Pinpoint the cell where the given text exists, returning its [x, y] midpoint coordinate. 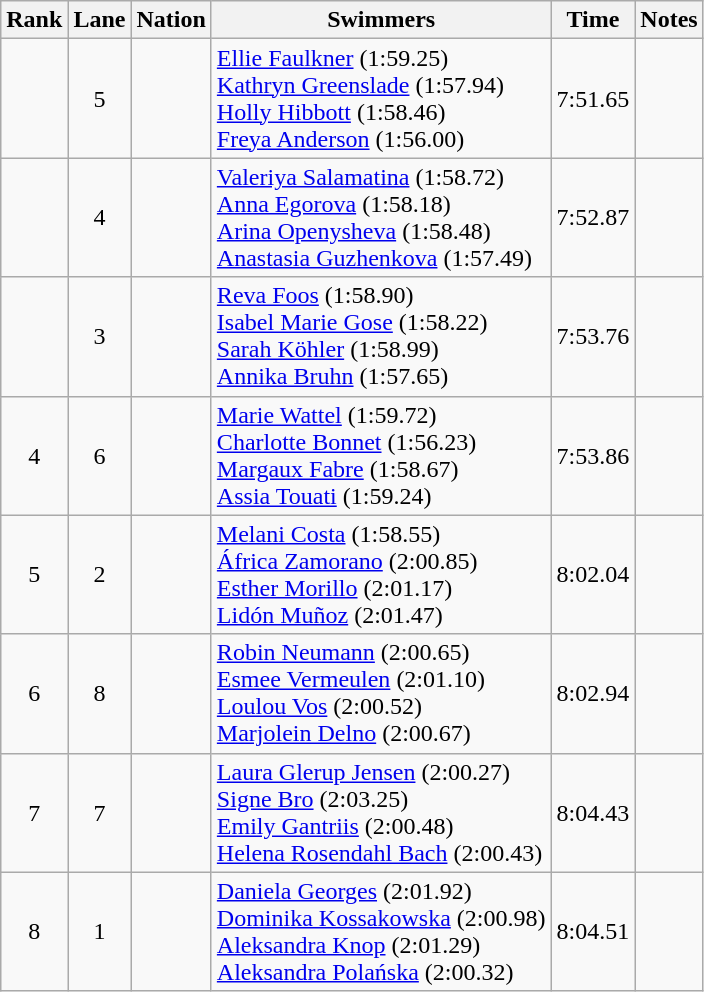
Robin Neumann (2:00.65)Esmee Vermeulen (2:01.10)Loulou Vos (2:00.52)Marjolein Delno (2:00.67) [381, 694]
Swimmers [381, 20]
7:51.65 [593, 98]
7:52.87 [593, 218]
7:53.86 [593, 456]
Ellie Faulkner (1:59.25)Kathryn Greenslade (1:57.94)Holly Hibbott (1:58.46)Freya Anderson (1:56.00) [381, 98]
Valeriya Salamatina (1:58.72)Anna Egorova (1:58.18)Arina Openysheva (1:58.48)Anastasia Guzhenkova (1:57.49) [381, 218]
1 [100, 932]
2 [100, 574]
Melani Costa (1:58.55)África Zamorano (2:00.85)Esther Morillo (2:01.17)Lidón Muñoz (2:01.47) [381, 574]
Lane [100, 20]
8:04.43 [593, 812]
8:04.51 [593, 932]
Laura Glerup Jensen (2:00.27)Signe Bro (2:03.25)Emily Gantriis (2:00.48)Helena Rosendahl Bach (2:00.43) [381, 812]
Reva Foos (1:58.90)Isabel Marie Gose (1:58.22)Sarah Köhler (1:58.99)Annika Bruhn (1:57.65) [381, 336]
Notes [669, 20]
8:02.94 [593, 694]
Daniela Georges (2:01.92)Dominika Kossakowska (2:00.98)Aleksandra Knop (2:01.29)Aleksandra Polańska (2:00.32) [381, 932]
Marie Wattel (1:59.72)Charlotte Bonnet (1:56.23)Margaux Fabre (1:58.67)Assia Touati (1:59.24) [381, 456]
Time [593, 20]
7:53.76 [593, 336]
Nation [171, 20]
8:02.04 [593, 574]
3 [100, 336]
Rank [34, 20]
